Search for the cell housing the specified text and yield its (x, y) center coordinate. 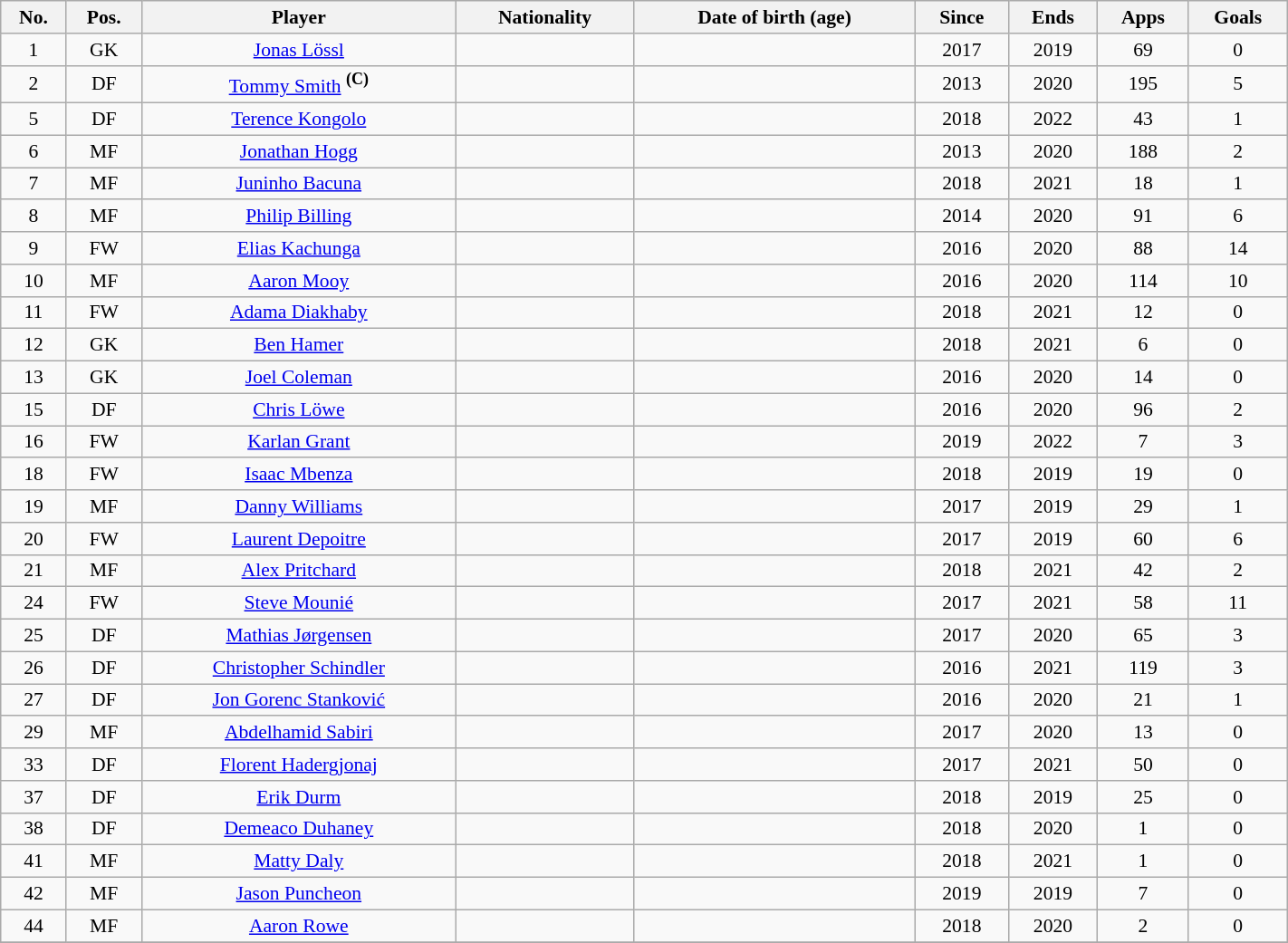
60 (1143, 539)
Abdelhamid Sabiri (299, 733)
Alex Pritchard (299, 571)
9 (34, 248)
41 (34, 861)
Erik Durm (299, 797)
37 (34, 797)
Karlan Grant (299, 442)
119 (1143, 668)
Ends (1053, 17)
Tommy Smith (C) (299, 83)
58 (1143, 603)
26 (34, 668)
Steve Mounié (299, 603)
38 (34, 829)
No. (34, 17)
Elias Kachunga (299, 248)
91 (1143, 217)
20 (34, 539)
Demeaco Duhaney (299, 829)
2014 (962, 217)
33 (34, 765)
Adama Diakhaby (299, 313)
Player (299, 17)
Apps (1143, 17)
16 (34, 442)
Christopher Schindler (299, 668)
65 (1143, 636)
Jon Gorenc Stanković (299, 700)
Isaac Mbenza (299, 475)
24 (34, 603)
Matty Daly (299, 861)
8 (34, 217)
Philip Billing (299, 217)
Goals (1237, 17)
Aaron Rowe (299, 926)
Nationality (545, 17)
Mathias Jørgensen (299, 636)
Pos. (103, 17)
195 (1143, 83)
88 (1143, 248)
44 (34, 926)
43 (1143, 120)
15 (34, 409)
69 (1143, 50)
Florent Hadergjonaj (299, 765)
Danny Williams (299, 506)
50 (1143, 765)
Terence Kongolo (299, 120)
114 (1143, 281)
96 (1143, 409)
Ben Hamer (299, 345)
Jason Puncheon (299, 894)
Juninho Bacuna (299, 184)
Jonas Lössl (299, 50)
Since (962, 17)
Joel Coleman (299, 378)
Laurent Depoitre (299, 539)
Jonathan Hogg (299, 151)
188 (1143, 151)
Chris Löwe (299, 409)
Aaron Mooy (299, 281)
Date of birth (age) (774, 17)
27 (34, 700)
